For the text-containing cell, return its midpoint in [x, y] coordinate format. 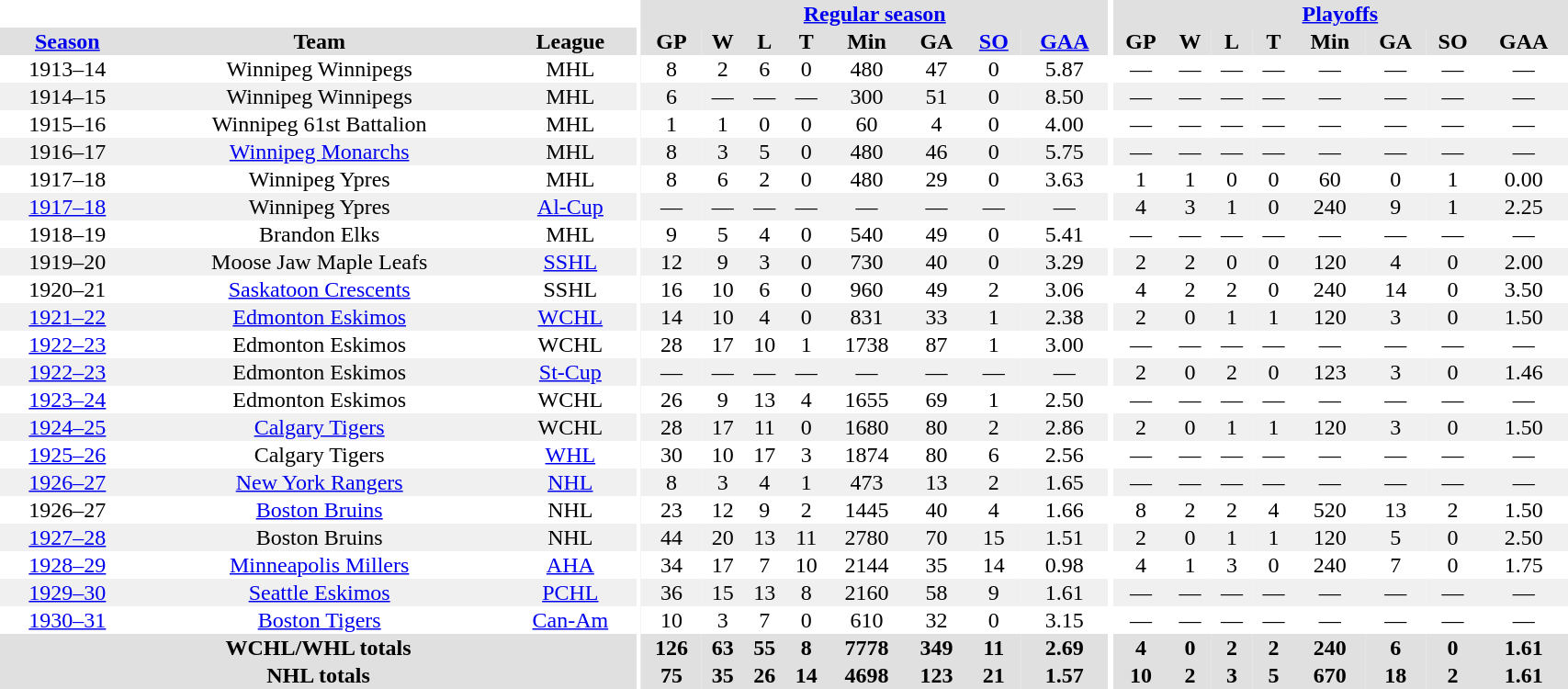
1928–29 [68, 565]
Seattle Eskimos [320, 593]
1920–21 [68, 289]
5.75 [1064, 152]
1655 [867, 400]
46 [937, 152]
1445 [867, 510]
NHL totals [318, 675]
7778 [867, 648]
1927–28 [68, 537]
55 [764, 648]
3.29 [1064, 262]
1929–30 [68, 593]
Winnipeg Monarchs [320, 152]
Al-Cup [570, 207]
36 [671, 593]
2.56 [1064, 455]
2160 [867, 593]
Moose Jaw Maple Leafs [320, 262]
87 [937, 344]
1.66 [1064, 510]
21 [994, 675]
349 [937, 648]
2.25 [1523, 207]
1680 [867, 427]
Brandon Elks [320, 234]
Season [68, 41]
5.87 [1064, 69]
1918–19 [68, 234]
960 [867, 289]
18 [1395, 675]
2.86 [1064, 427]
1.46 [1523, 372]
75 [671, 675]
5.41 [1064, 234]
610 [867, 620]
2.38 [1064, 317]
51 [937, 96]
670 [1330, 675]
League [570, 41]
1738 [867, 344]
3.06 [1064, 289]
70 [937, 537]
2144 [867, 565]
44 [671, 537]
16 [671, 289]
WCHL/WHL totals [318, 648]
63 [723, 648]
520 [1330, 510]
New York Rangers [320, 482]
1930–31 [68, 620]
3.00 [1064, 344]
1.57 [1064, 675]
540 [867, 234]
Saskatoon Crescents [320, 289]
47 [937, 69]
AHA [570, 565]
29 [937, 179]
Boston Tigers [320, 620]
1.51 [1064, 537]
4.00 [1064, 124]
1925–26 [68, 455]
PCHL [570, 593]
58 [937, 593]
2.69 [1064, 648]
3.15 [1064, 620]
473 [867, 482]
St-Cup [570, 372]
1874 [867, 455]
33 [937, 317]
Can-Am [570, 620]
34 [671, 565]
1914–15 [68, 96]
Playoffs [1339, 14]
1.75 [1523, 565]
1915–16 [68, 124]
300 [867, 96]
126 [671, 648]
0.98 [1064, 565]
30 [671, 455]
1921–22 [68, 317]
23 [671, 510]
1924–25 [68, 427]
1.65 [1064, 482]
1913–14 [68, 69]
Winnipeg 61st Battalion [320, 124]
69 [937, 400]
0.00 [1523, 179]
Regular season [874, 14]
8.50 [1064, 96]
3.50 [1523, 289]
2.00 [1523, 262]
1923–24 [68, 400]
4698 [867, 675]
2780 [867, 537]
WHL [570, 455]
32 [937, 620]
1919–20 [68, 262]
1916–17 [68, 152]
831 [867, 317]
3.63 [1064, 179]
Team [320, 41]
20 [723, 537]
Minneapolis Millers [320, 565]
730 [867, 262]
